From the cell containing the given text, extract its center point as (X, Y) coordinate. 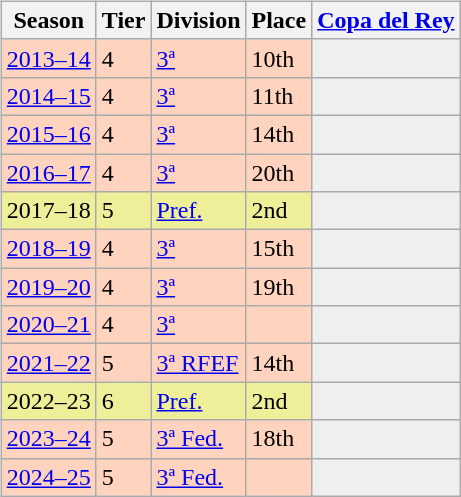
3ª RFEF (198, 363)
6 (124, 401)
2014–15 (48, 96)
2013–14 (48, 58)
2017–18 (48, 211)
2020–21 (48, 325)
11th (279, 96)
2022–23 (48, 401)
20th (279, 173)
19th (279, 287)
Copa del Rey (386, 20)
18th (279, 439)
2016–17 (48, 173)
Place (279, 20)
2021–22 (48, 363)
Division (198, 20)
10th (279, 58)
Season (48, 20)
Tier (124, 20)
2015–16 (48, 134)
2023–24 (48, 439)
2024–25 (48, 477)
2019–20 (48, 287)
2018–19 (48, 249)
15th (279, 249)
